Search for the cell housing the specified text and yield its (X, Y) center coordinate. 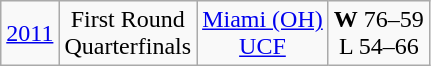
2011 (30, 34)
Miami (OH)UCF (263, 34)
First RoundQuarterfinals (128, 34)
W 76–59L 54–66 (378, 34)
